Determine the [x, y] coordinate at the center of the cell enclosing the given text.  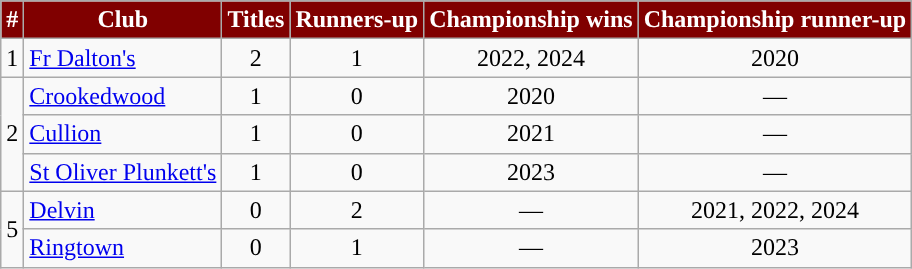
Ringtown [123, 248]
Club [123, 20]
Crookedwood [123, 96]
2021, 2022, 2024 [775, 210]
St Oliver Plunkett's [123, 172]
Cullion [123, 134]
5 [12, 229]
# [12, 20]
2022, 2024 [531, 58]
Delvin [123, 210]
Championship wins [531, 20]
2021 [531, 134]
Titles [256, 20]
Fr Dalton's [123, 58]
Championship runner-up [775, 20]
Runners-up [357, 20]
